Identify which cell holds the provided text, then report its (X, Y) central coordinate. 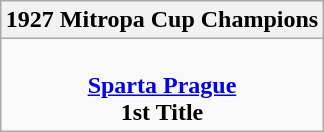
Sparta Prague 1st Title (162, 85)
1927 Mitropa Cup Champions (162, 20)
